Identify which cell holds the provided text, then report its (x, y) central coordinate. 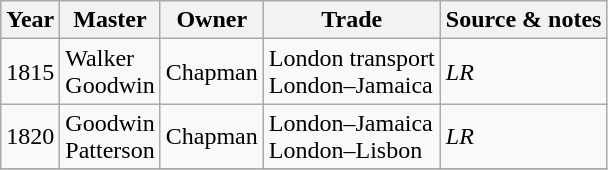
Master (110, 20)
1815 (30, 72)
1820 (30, 136)
Year (30, 20)
Source & notes (524, 20)
Trade (352, 20)
WalkerGoodwin (110, 72)
GoodwinPatterson (110, 136)
London transportLondon–Jamaica (352, 72)
London–JamaicaLondon–Lisbon (352, 136)
Owner (212, 20)
